Capture the cell that displays the provided text and extract its [X, Y] central coordinate. 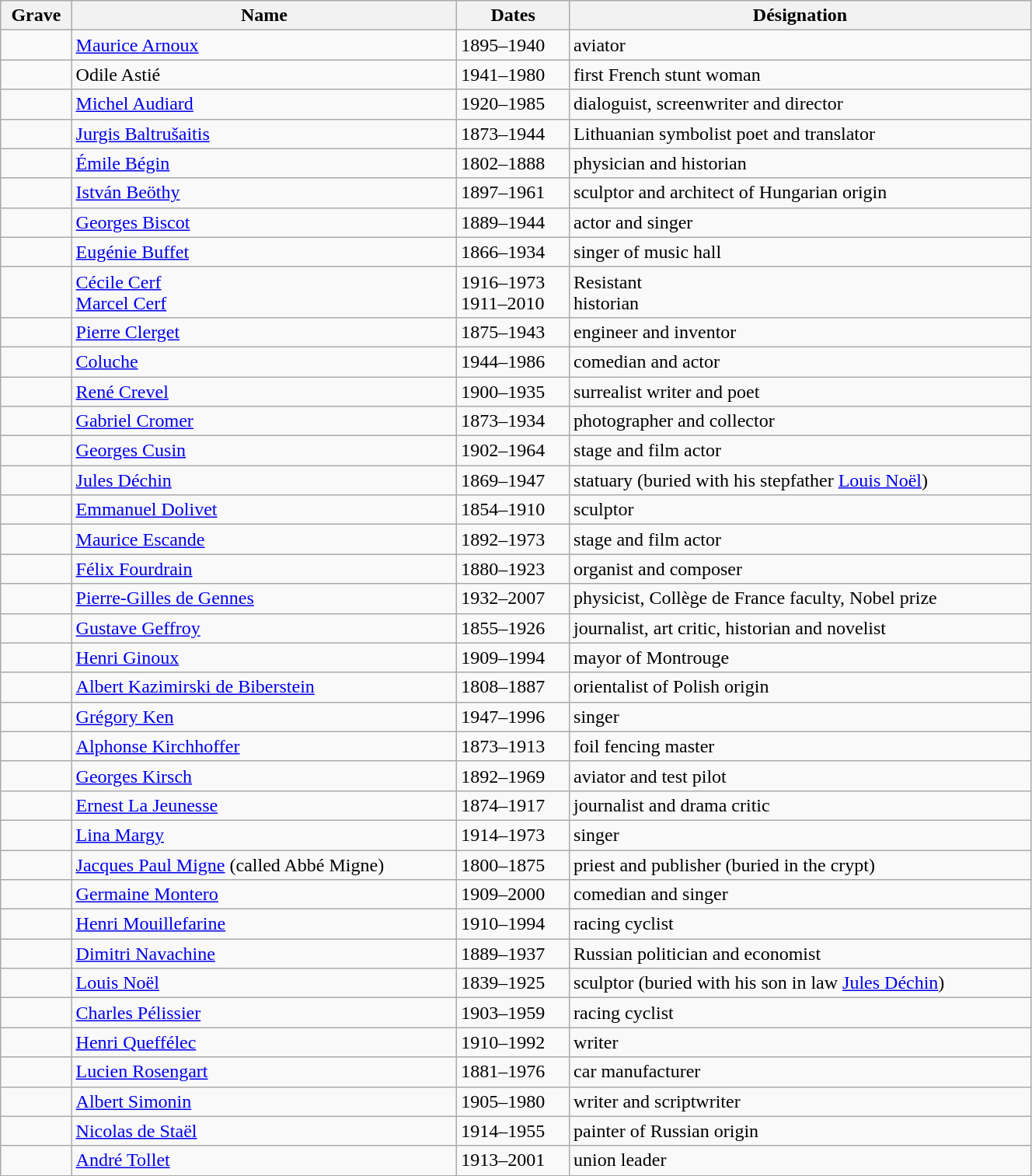
1873–1944 [513, 134]
statuary (buried with his stepfather Louis Noël) [800, 480]
1889–1937 [513, 954]
aviator [800, 45]
engineer and inventor [800, 332]
René Crevel [264, 391]
1875–1943 [513, 332]
Lithuanian symbolist poet and translator [800, 134]
Alphonse Kirchhoffer [264, 746]
1800–1875 [513, 865]
actor and singer [800, 222]
Henri Mouillefarine [264, 924]
1947–1996 [513, 717]
Georges Biscot [264, 222]
1854–1910 [513, 510]
physicist, Collège de France faculty, Nobel prize [800, 598]
Michel Audiard [264, 104]
Louis Noël [264, 983]
sculptor [800, 510]
1873–1934 [513, 421]
priest and publisher (buried in the crypt) [800, 865]
orientalist of Polish origin [800, 687]
Eugénie Buffet [264, 252]
Maurice Arnoux [264, 45]
physician and historian [800, 163]
Grégory Ken [264, 717]
writer and scriptwriter [800, 1101]
journalist and drama critic [800, 805]
Grave [36, 16]
1895–1940 [513, 45]
first French stunt woman [800, 75]
1866–1934 [513, 252]
1944–1986 [513, 361]
1914–1973 [513, 835]
Russian politician and economist [800, 954]
1869–1947 [513, 480]
aviator and test pilot [800, 776]
Gabriel Cromer [264, 421]
1913–2001 [513, 1160]
1881–1976 [513, 1072]
Cécile CerfMarcel Cerf [264, 292]
István Beöthy [264, 193]
1914–1955 [513, 1131]
1892–1973 [513, 539]
Name [264, 16]
1802–1888 [513, 163]
Resistanthistorian [800, 292]
Lina Margy [264, 835]
André Tollet [264, 1160]
1910–1992 [513, 1042]
Félix Fourdrain [264, 569]
Jules Déchin [264, 480]
Albert Kazimirski de Biberstein [264, 687]
Odile Astié [264, 75]
Nicolas de Staël [264, 1131]
writer [800, 1042]
1941–1980 [513, 75]
foil fencing master [800, 746]
1909–2000 [513, 895]
1889–1944 [513, 222]
1932–2007 [513, 598]
Charles Pélissier [264, 1013]
1920–1985 [513, 104]
comedian and singer [800, 895]
Georges Kirsch [264, 776]
1900–1935 [513, 391]
Dimitri Navachine [264, 954]
Pierre-Gilles de Gennes [264, 598]
sculptor and architect of Hungarian origin [800, 193]
1873–1913 [513, 746]
Dates [513, 16]
Jurgis Baltrušaitis [264, 134]
1855–1926 [513, 628]
1874–1917 [513, 805]
mayor of Montrouge [800, 658]
Henri Queffélec [264, 1042]
journalist, art critic, historian and novelist [800, 628]
Désignation [800, 16]
Pierre Clerget [264, 332]
sculptor (buried with his son in law Jules Déchin) [800, 983]
Georges Cusin [264, 451]
organist and composer [800, 569]
painter of Russian origin [800, 1131]
comedian and actor [800, 361]
1909–1994 [513, 658]
1808–1887 [513, 687]
Albert Simonin [264, 1101]
Ernest La Jeunesse [264, 805]
Coluche [264, 361]
dialoguist, screenwriter and director [800, 104]
1902–1964 [513, 451]
1905–1980 [513, 1101]
1892–1969 [513, 776]
singer of music hall [800, 252]
union leader [800, 1160]
car manufacturer [800, 1072]
Émile Bégin [264, 163]
Jacques Paul Migne (called Abbé Migne) [264, 865]
Emmanuel Dolivet [264, 510]
1897–1961 [513, 193]
Germaine Montero [264, 895]
Henri Ginoux [264, 658]
Lucien Rosengart [264, 1072]
photographer and collector [800, 421]
1916–19731911–2010 [513, 292]
Maurice Escande [264, 539]
surrealist writer and poet [800, 391]
Gustave Geffroy [264, 628]
1880–1923 [513, 569]
1839–1925 [513, 983]
1910–1994 [513, 924]
1903–1959 [513, 1013]
